Search for the cell housing the specified text and yield its (x, y) center coordinate. 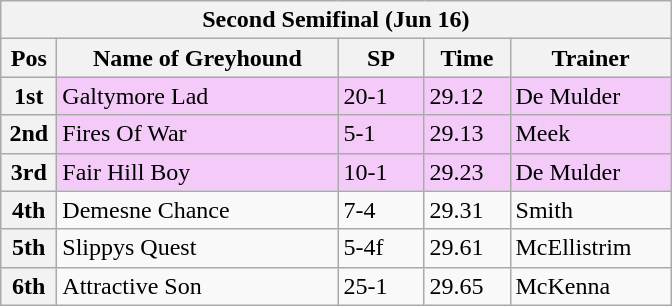
Pos (29, 58)
29.31 (467, 210)
5th (29, 248)
25-1 (381, 286)
McKenna (590, 286)
7-4 (381, 210)
Demesne Chance (198, 210)
29.65 (467, 286)
29.61 (467, 248)
Fires Of War (198, 134)
4th (29, 210)
Name of Greyhound (198, 58)
6th (29, 286)
2nd (29, 134)
Second Semifinal (Jun 16) (336, 20)
Smith (590, 210)
5-4f (381, 248)
McEllistrim (590, 248)
Trainer (590, 58)
29.23 (467, 172)
10-1 (381, 172)
Slippys Quest (198, 248)
SP (381, 58)
20-1 (381, 96)
29.12 (467, 96)
Meek (590, 134)
Time (467, 58)
Galtymore Lad (198, 96)
29.13 (467, 134)
3rd (29, 172)
Fair Hill Boy (198, 172)
5-1 (381, 134)
1st (29, 96)
Attractive Son (198, 286)
